Provide the [X, Y] coordinate of the cell's center where the given text is located.  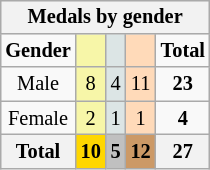
10 [91, 152]
Medals by gender [105, 17]
23 [183, 84]
Male [38, 84]
Gender [38, 51]
11 [141, 84]
27 [183, 152]
5 [116, 152]
2 [91, 118]
12 [141, 152]
Female [38, 118]
8 [91, 84]
